Return (X, Y) of the center of cell containing provided text 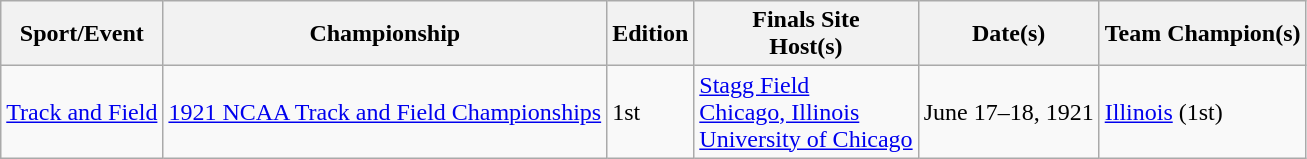
1st (650, 112)
Date(s) (1008, 34)
Sport/Event (82, 34)
Stagg FieldChicago, IllinoisUniversity of Chicago (806, 112)
Edition (650, 34)
Finals SiteHost(s) (806, 34)
1921 NCAA Track and Field Championships (385, 112)
Championship (385, 34)
Track and Field (82, 112)
Team Champion(s) (1202, 34)
Illinois (1st) (1202, 112)
June 17–18, 1921 (1008, 112)
